Return the (X, Y) coordinate for the center point of the cell that contains the specified text.  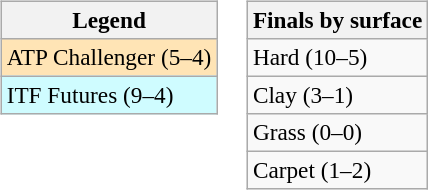
Finals by surface (337, 20)
Hard (10–5) (337, 57)
Legend (108, 20)
Clay (3–1) (337, 95)
ATP Challenger (5–4) (108, 57)
Grass (0–0) (337, 133)
ITF Futures (9–4) (108, 95)
Carpet (1–2) (337, 171)
